Identify which cell holds the provided text, then report its [X, Y] central coordinate. 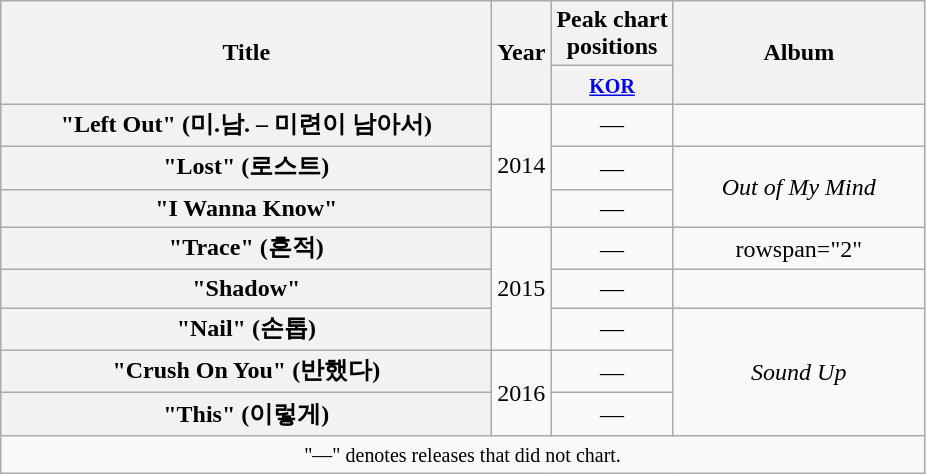
Sound Up [798, 372]
Out of My Mind [798, 186]
2015 [522, 288]
"This" (이렇게) [246, 414]
"Trace" (흔적) [246, 248]
Peak chart positions [612, 34]
2016 [522, 392]
"Crush On You" (반했다) [246, 372]
Album [798, 52]
KOR [612, 85]
"Lost" (로스트) [246, 168]
2014 [522, 166]
"Nail" (손톱) [246, 330]
Title [246, 52]
"Left Out" (미.남. – 미련이 남아서) [246, 126]
Year [522, 52]
"Shadow" [246, 289]
"—" denotes releases that did not chart. [463, 454]
rowspan="2" [798, 248]
"I Wanna Know" [246, 208]
